Scan for the cell matching the given text and deliver its [x, y] coordinate at center. 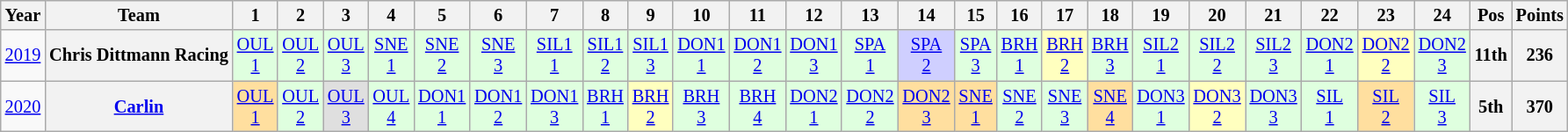
SIL1 [1330, 106]
12 [813, 15]
Team [139, 15]
15 [976, 15]
4 [392, 15]
OUL4 [392, 106]
SIL22 [1218, 55]
10 [701, 15]
7 [554, 15]
SIL23 [1274, 55]
16 [1020, 15]
5 [442, 15]
Pos [1492, 15]
236 [1540, 55]
SIL3 [1442, 106]
DON32 [1218, 106]
11th [1492, 55]
370 [1540, 106]
13 [870, 15]
SIL2 [1386, 106]
23 [1386, 15]
SIL12 [605, 55]
3 [346, 15]
DON31 [1160, 106]
Year [23, 15]
SIL11 [554, 55]
17 [1065, 15]
22 [1330, 15]
6 [498, 15]
Chris Dittmann Racing [139, 55]
1 [256, 15]
2019 [23, 55]
SPA3 [976, 55]
5th [1492, 106]
2 [300, 15]
SIL21 [1160, 55]
8 [605, 15]
11 [757, 15]
21 [1274, 15]
19 [1160, 15]
14 [927, 15]
2020 [23, 106]
24 [1442, 15]
SPA1 [870, 55]
9 [651, 15]
18 [1110, 15]
20 [1218, 15]
DON33 [1274, 106]
Points [1540, 15]
SIL13 [651, 55]
SPA2 [927, 55]
BRH4 [757, 106]
SNE4 [1110, 106]
Carlin [139, 106]
